Scan for the cell matching the given text and deliver its (X, Y) coordinate at center. 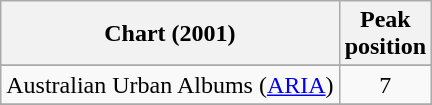
7 (385, 85)
Chart (2001) (170, 34)
Peakposition (385, 34)
Australian Urban Albums (ARIA) (170, 85)
